Capture the cell that displays the provided text and extract its (x, y) central coordinate. 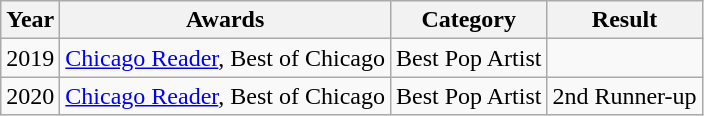
2020 (30, 96)
Result (624, 20)
2nd Runner-up (624, 96)
Awards (226, 20)
2019 (30, 58)
Year (30, 20)
Category (468, 20)
